Provide the [x, y] coordinate of the cell's center where the given text is located.  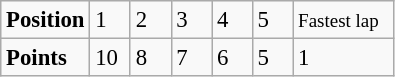
3 [192, 20]
Fastest lap [344, 20]
Points [46, 58]
6 [232, 58]
4 [232, 20]
10 [110, 58]
Position [46, 20]
2 [150, 20]
8 [150, 58]
7 [192, 58]
